Scan for the cell matching the given text and deliver its (x, y) coordinate at center. 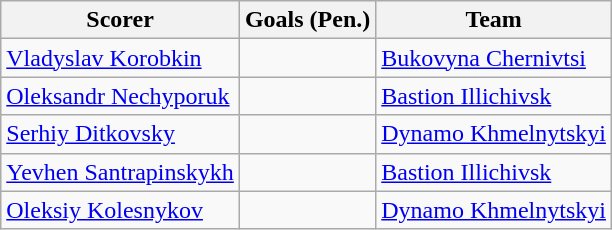
Vladyslav Korobkin (120, 58)
Yevhen Santrapinskykh (120, 172)
Goals (Pen.) (307, 20)
Bukovyna Chernivtsi (494, 58)
Serhiy Ditkovsky (120, 134)
Scorer (120, 20)
Oleksiy Kolesnykov (120, 210)
Team (494, 20)
Oleksandr Nechyporuk (120, 96)
